Locate the cell with the specified text and output its [X, Y] center coordinate. 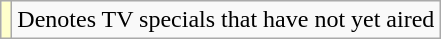
Denotes TV specials that have not yet aired [226, 20]
